Detect which cell encompasses the target text, then output its [X, Y] center coordinate. 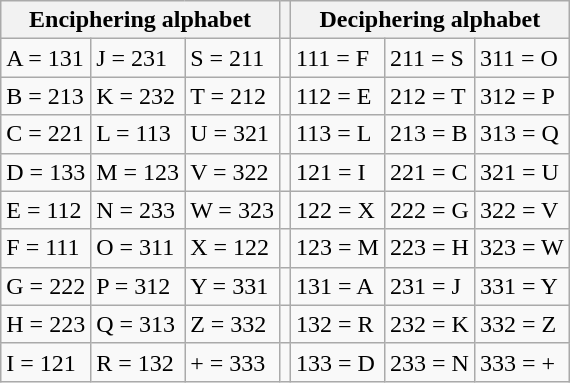
321 = U [522, 172]
112 = E [338, 96]
W = 323 [232, 210]
O = 311 [138, 248]
I = 121 [46, 362]
G = 222 [46, 286]
K = 232 [138, 96]
L = 113 [138, 134]
N = 233 [138, 210]
233 = N [429, 362]
Y = 331 [232, 286]
221 = C [429, 172]
322 = V [522, 210]
231 = J [429, 286]
C = 221 [46, 134]
222 = G [429, 210]
Z = 332 [232, 324]
331 = Y [522, 286]
133 = D [338, 362]
313 = Q [522, 134]
312 = P [522, 96]
A = 131 [46, 58]
+ = 333 [232, 362]
223 = H [429, 248]
311 = O [522, 58]
T = 212 [232, 96]
V = 322 [232, 172]
B = 213 [46, 96]
Enciphering alphabet [140, 20]
H = 223 [46, 324]
D = 133 [46, 172]
F = 111 [46, 248]
S = 211 [232, 58]
Q = 313 [138, 324]
M = 123 [138, 172]
213 = B [429, 134]
132 = R [338, 324]
123 = M [338, 248]
232 = K [429, 324]
J = 231 [138, 58]
E = 112 [46, 210]
212 = T [429, 96]
211 = S [429, 58]
121 = I [338, 172]
131 = A [338, 286]
111 = F [338, 58]
X = 122 [232, 248]
Deciphering alphabet [430, 20]
333 = + [522, 362]
113 = L [338, 134]
323 = W [522, 248]
R = 132 [138, 362]
P = 312 [138, 286]
122 = X [338, 210]
U = 321 [232, 134]
332 = Z [522, 324]
